Scan for the cell matching the given text and deliver its (X, Y) coordinate at center. 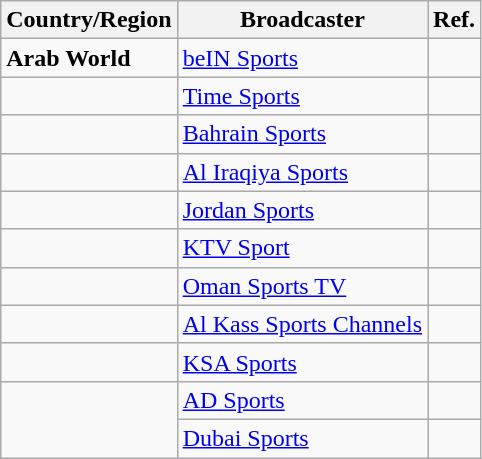
Arab World (89, 58)
Bahrain Sports (302, 134)
Time Sports (302, 96)
AD Sports (302, 400)
Al Kass Sports Channels (302, 324)
KSA Sports (302, 362)
Broadcaster (302, 20)
Jordan Sports (302, 210)
beIN Sports (302, 58)
Al Iraqiya Sports (302, 172)
Country/Region (89, 20)
KTV Sport (302, 248)
Dubai Sports (302, 438)
Ref. (454, 20)
Oman Sports TV (302, 286)
